Search for the cell housing the specified text and yield its [X, Y] center coordinate. 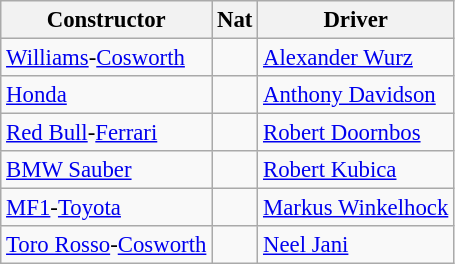
MF1-Toyota [106, 208]
Robert Kubica [356, 170]
Markus Winkelhock [356, 208]
Driver [356, 20]
Constructor [106, 20]
Alexander Wurz [356, 58]
BMW Sauber [106, 170]
Toro Rosso-Cosworth [106, 245]
Nat [235, 20]
Williams-Cosworth [106, 58]
Honda [106, 95]
Robert Doornbos [356, 133]
Red Bull-Ferrari [106, 133]
Neel Jani [356, 245]
Anthony Davidson [356, 95]
